Locate the cell with the specified text and output its (X, Y) center coordinate. 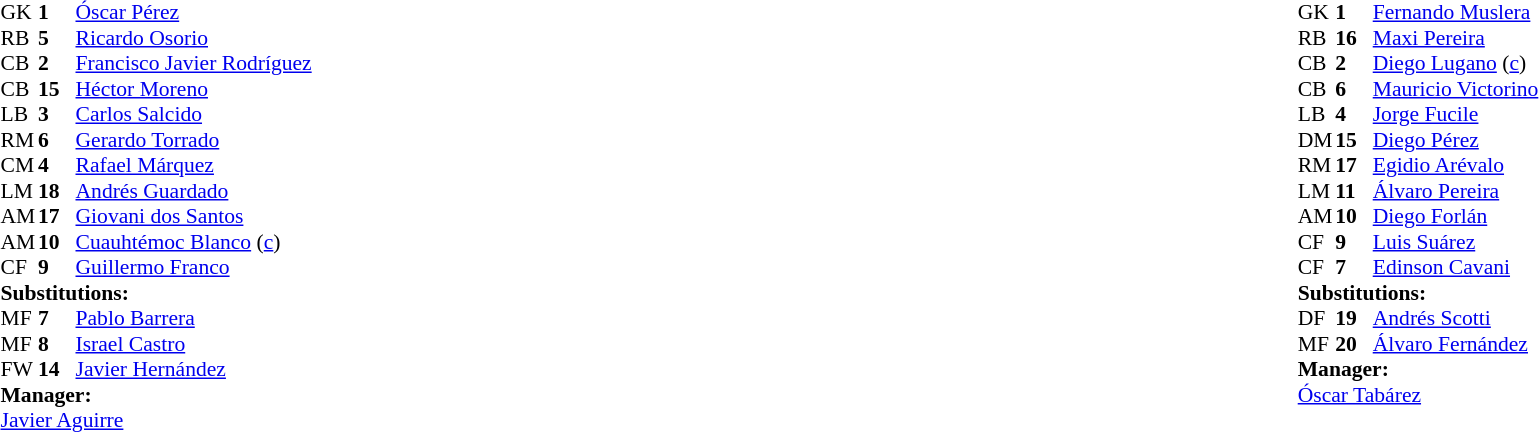
11 (1354, 191)
DM (1317, 140)
Álvaro Pereira (1456, 191)
19 (1354, 319)
Diego Forlán (1456, 217)
Álvaro Fernández (1456, 344)
Cuauhtémoc Blanco (c) (194, 242)
14 (57, 369)
Giovani dos Santos (194, 217)
Pablo Barrera (194, 319)
Rafael Márquez (194, 165)
20 (1354, 344)
Carlos Salcido (194, 115)
Israel Castro (194, 344)
Diego Pérez (1456, 140)
Fernando Muslera (1456, 13)
DF (1317, 319)
Ricardo Osorio (194, 38)
Héctor Moreno (194, 89)
Andrés Scotti (1456, 319)
16 (1354, 38)
CM (19, 165)
Diego Lugano (c) (1456, 63)
Francisco Javier Rodríguez (194, 63)
Maxi Pereira (1456, 38)
8 (57, 344)
3 (57, 115)
Luis Suárez (1456, 242)
Mauricio Victorino (1456, 89)
Óscar Pérez (194, 13)
Gerardo Torrado (194, 140)
Egidio Arévalo (1456, 165)
Edinson Cavani (1456, 267)
Guillermo Franco (194, 267)
Javier Hernández (194, 369)
5 (57, 38)
Jorge Fucile (1456, 115)
Andrés Guardado (194, 191)
FW (19, 369)
18 (57, 191)
Óscar Tabárez (1418, 395)
